Find where the given text appears and provide that cell's center as [x, y] coordinate. 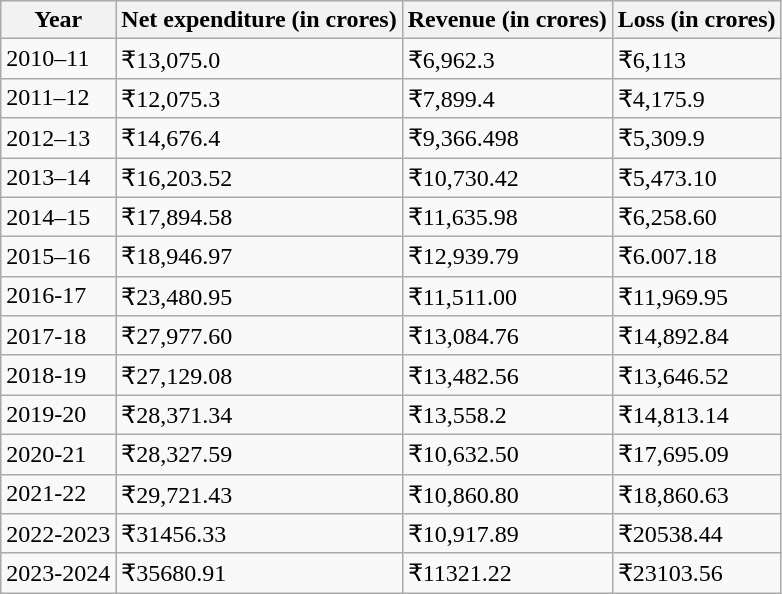
₹29,721.43 [259, 494]
2010–11 [58, 59]
Year [58, 20]
2014–15 [58, 217]
₹13,075.0 [259, 59]
₹6.007.18 [696, 257]
₹17,894.58 [259, 217]
₹7,899.4 [507, 98]
₹35680.91 [259, 573]
₹16,203.52 [259, 178]
₹27,977.60 [259, 336]
₹14,676.4 [259, 138]
₹13,482.56 [507, 375]
2012–13 [58, 138]
₹20538.44 [696, 534]
Revenue (in crores) [507, 20]
2017-18 [58, 336]
₹11,511.00 [507, 296]
₹27,129.08 [259, 375]
₹10,860.80 [507, 494]
Loss (in crores) [696, 20]
₹11,635.98 [507, 217]
2021-22 [58, 494]
₹4,175.9 [696, 98]
2022-2023 [58, 534]
2023-2024 [58, 573]
₹28,371.34 [259, 415]
₹6,258.60 [696, 217]
₹18,946.97 [259, 257]
2020-21 [58, 454]
2018-19 [58, 375]
₹10,917.89 [507, 534]
₹12,075.3 [259, 98]
₹14,813.14 [696, 415]
₹5,473.10 [696, 178]
₹13,558.2 [507, 415]
2015–16 [58, 257]
₹10,632.50 [507, 454]
₹14,892.84 [696, 336]
₹9,366.498 [507, 138]
₹31456.33 [259, 534]
₹6,962.3 [507, 59]
2019-20 [58, 415]
₹5,309.9 [696, 138]
2013–14 [58, 178]
₹13,646.52 [696, 375]
2016-17 [58, 296]
₹10,730.42 [507, 178]
₹11,969.95 [696, 296]
2011–12 [58, 98]
Net expenditure (in crores) [259, 20]
₹11321.22 [507, 573]
₹28,327.59 [259, 454]
₹17,695.09 [696, 454]
₹23103.56 [696, 573]
₹13,084.76 [507, 336]
₹23,480.95 [259, 296]
₹12,939.79 [507, 257]
₹18,860.63 [696, 494]
₹6,113 [696, 59]
